Return (x, y) of the center of cell containing provided text 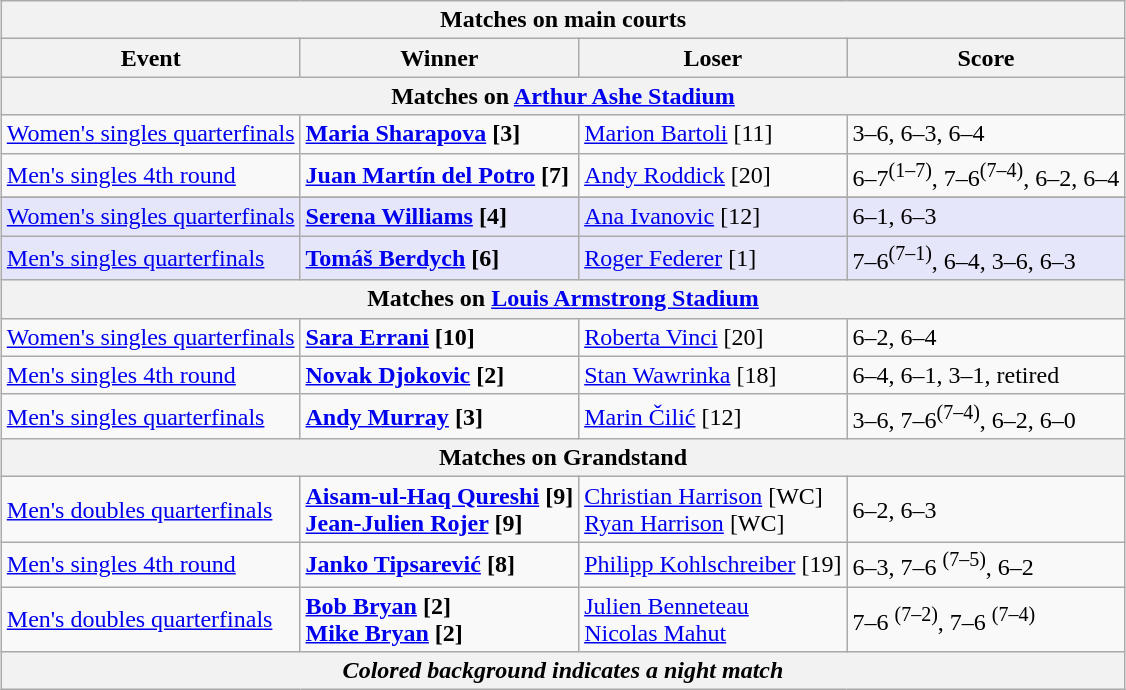
3–6, 7–6(7–4), 6–2, 6–0 (986, 416)
Andy Murray [3] (440, 416)
Andy Roddick [20] (713, 176)
Colored background indicates a night match (562, 671)
Maria Sharapova [3] (440, 134)
Marion Bartoli [11] (713, 134)
Aisam-ul-Haq Qureshi [9] Jean-Julien Rojer [9] (440, 510)
Matches on Arthur Ashe Stadium (562, 96)
7–6(7–1), 6–4, 3–6, 6–3 (986, 258)
6–3, 7–6 (7–5), 6–2 (986, 564)
Winner (440, 58)
6–2, 6–3 (986, 510)
Matches on Grandstand (562, 458)
6–7(1–7), 7–6(7–4), 6–2, 6–4 (986, 176)
6–2, 6–4 (986, 337)
Janko Tipsarević [8] (440, 564)
Roger Federer [1] (713, 258)
Score (986, 58)
Christian Harrison [WC] Ryan Harrison [WC] (713, 510)
3–6, 6–3, 6–4 (986, 134)
Bob Bryan [2] Mike Bryan [2] (440, 620)
Novak Djokovic [2] (440, 375)
Ana Ivanovic [12] (713, 217)
Sara Errani [10] (440, 337)
Marin Čilić [12] (713, 416)
Julien Benneteau Nicolas Mahut (713, 620)
Matches on Louis Armstrong Stadium (562, 299)
Matches on main courts (562, 20)
Event (150, 58)
6–1, 6–3 (986, 217)
Philipp Kohlschreiber [19] (713, 564)
7–6 (7–2), 7–6 (7–4) (986, 620)
6–4, 6–1, 3–1, retired (986, 375)
Tomáš Berdych [6] (440, 258)
Serena Williams [4] (440, 217)
Roberta Vinci [20] (713, 337)
Stan Wawrinka [18] (713, 375)
Loser (713, 58)
Juan Martín del Potro [7] (440, 176)
